Determine the [x, y] coordinate at the center of the cell enclosing the given text.  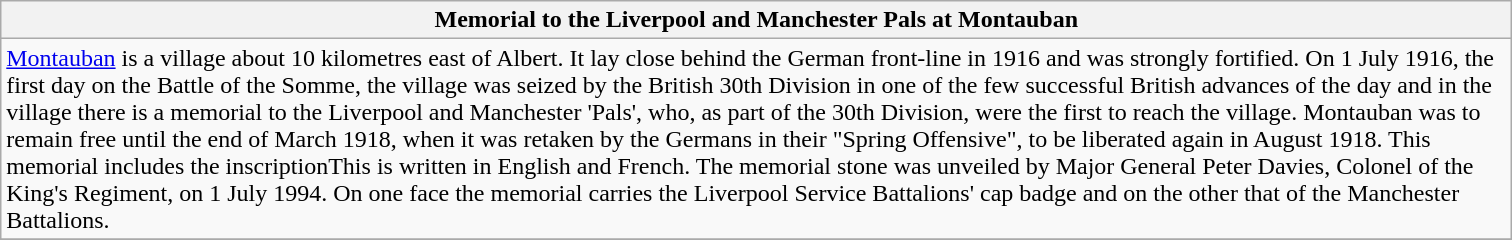
Memorial to the Liverpool and Manchester Pals at Montauban [756, 20]
